For the text-containing cell, return its midpoint in [X, Y] coordinate format. 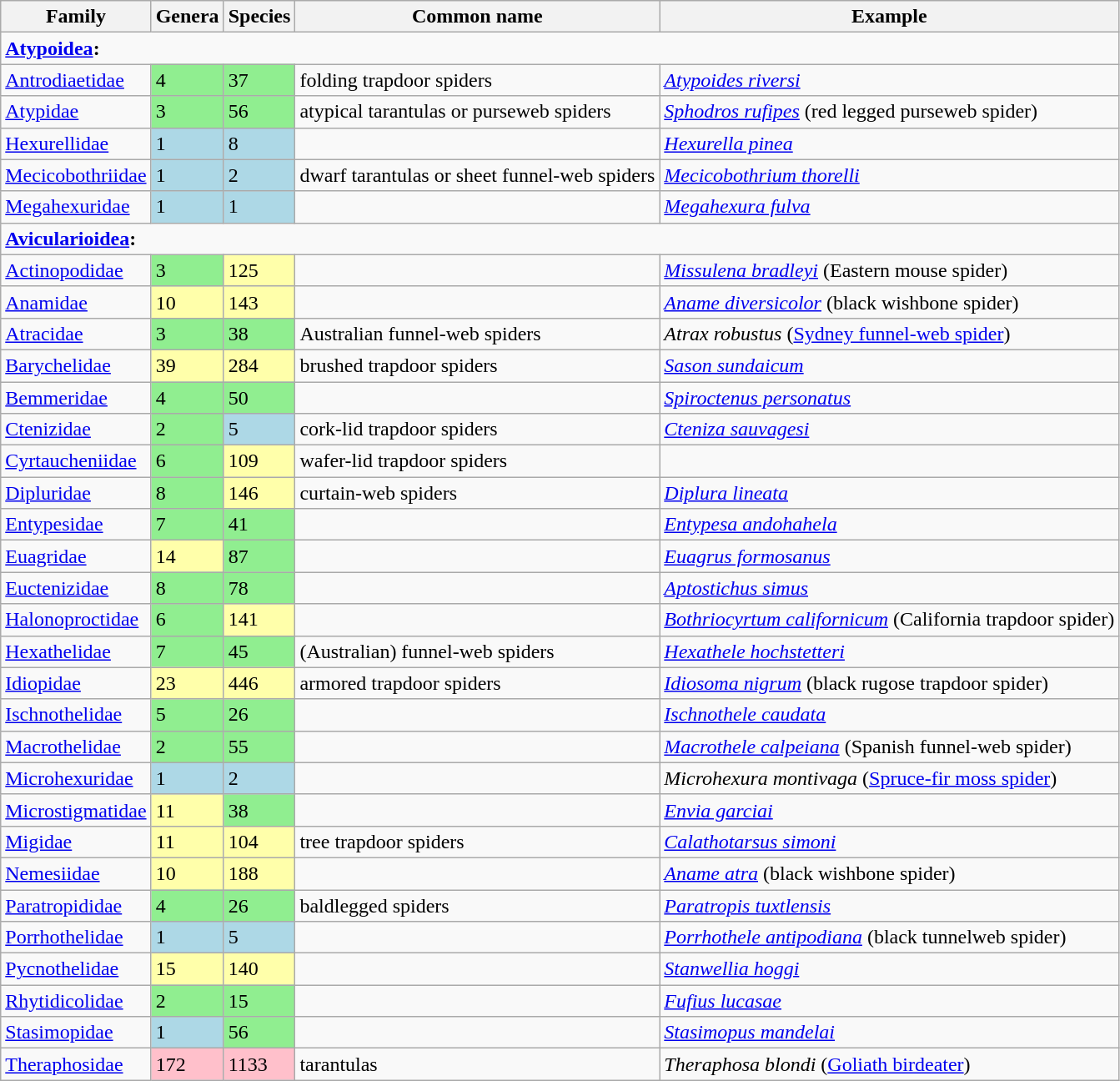
Microhexuridae [76, 778]
Euagridae [76, 556]
Family [76, 17]
Genera [187, 17]
Atrax robustus (Sydney funnel-web spider) [889, 334]
tree trapdoor spiders [477, 842]
37 [259, 80]
143 [259, 302]
Bothriocyrtum californicum (California trapdoor spider) [889, 620]
Megahexura fulva [889, 207]
Macrothele calpeiana (Spanish funnel-web spider) [889, 747]
109 [259, 461]
Australian funnel-web spiders [477, 334]
Fufius lucasae [889, 1001]
140 [259, 969]
Atypoidea: [560, 48]
Euagrus formosanus [889, 556]
Hexurellidae [76, 143]
Pycnothelidae [76, 969]
104 [259, 842]
Cteniza sauvagesi [889, 430]
Anamidae [76, 302]
Ischnothele caudata [889, 715]
Stasimopus mandelai [889, 1033]
Idiopidae [76, 683]
curtain-web spiders [477, 493]
Porrhothelidae [76, 938]
Theraphosa blondi (Goliath birdeater) [889, 1064]
cork-lid trapdoor spiders [477, 430]
284 [259, 365]
Envia garciai [889, 810]
125 [259, 270]
Mecicobothriidae [76, 175]
55 [259, 747]
146 [259, 493]
Species [259, 17]
Aname diversicolor (black wishbone spider) [889, 302]
Paratropis tuxtlensis [889, 905]
14 [187, 556]
Atypidae [76, 112]
Rhytidicolidae [76, 1001]
45 [259, 651]
Sphodros rufipes (red legged purseweb spider) [889, 112]
Bemmeridae [76, 398]
Common name [477, 17]
172 [187, 1064]
Aname atra (black wishbone spider) [889, 873]
Cyrtaucheniidae [76, 461]
78 [259, 588]
Antrodiaetidae [76, 80]
atypical tarantulas or purseweb spiders [477, 112]
446 [259, 683]
23 [187, 683]
tarantulas [477, 1064]
Barychelidae [76, 365]
Actinopodidae [76, 270]
Example [889, 17]
50 [259, 398]
188 [259, 873]
Atracidae [76, 334]
Stanwellia hoggi [889, 969]
Macrothelidae [76, 747]
Missulena bradleyi (Eastern mouse spider) [889, 270]
Halonoproctidae [76, 620]
Calathotarsus simoni [889, 842]
Hexathelidae [76, 651]
Microhexura montivaga (Spruce-fir moss spider) [889, 778]
armored trapdoor spiders [477, 683]
141 [259, 620]
Microstigmatidae [76, 810]
Atypoides riversi [889, 80]
Migidae [76, 842]
folding trapdoor spiders [477, 80]
Aptostichus simus [889, 588]
Nemesiidae [76, 873]
Ischnothelidae [76, 715]
Paratropididae [76, 905]
41 [259, 525]
Theraphosidae [76, 1064]
brushed trapdoor spiders [477, 365]
Dipluridae [76, 493]
Hexurella pinea [889, 143]
1133 [259, 1064]
Stasimopidae [76, 1033]
Diplura lineata [889, 493]
Ctenizidae [76, 430]
Spiroctenus personatus [889, 398]
baldlegged spiders [477, 905]
Idiosoma nigrum (black rugose trapdoor spider) [889, 683]
Hexathele hochstetteri [889, 651]
Porrhothele antipodiana (black tunnelweb spider) [889, 938]
dwarf tarantulas or sheet funnel-web spiders [477, 175]
Avicularioidea: [560, 239]
wafer-lid trapdoor spiders [477, 461]
Sason sundaicum [889, 365]
87 [259, 556]
Entypesidae [76, 525]
Megahexuridae [76, 207]
Mecicobothrium thorelli [889, 175]
39 [187, 365]
Euctenizidae [76, 588]
(Australian) funnel-web spiders [477, 651]
Entypesa andohahela [889, 525]
